For the text-containing cell, return its midpoint in (X, Y) coordinate format. 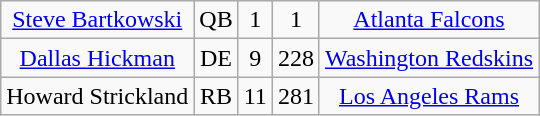
Los Angeles Rams (428, 96)
Steve Bartkowski (98, 20)
QB (216, 20)
Dallas Hickman (98, 58)
11 (255, 96)
228 (296, 58)
281 (296, 96)
Washington Redskins (428, 58)
DE (216, 58)
Howard Strickland (98, 96)
Atlanta Falcons (428, 20)
RB (216, 96)
9 (255, 58)
